Find where the given text appears and provide that cell's center as (x, y) coordinate. 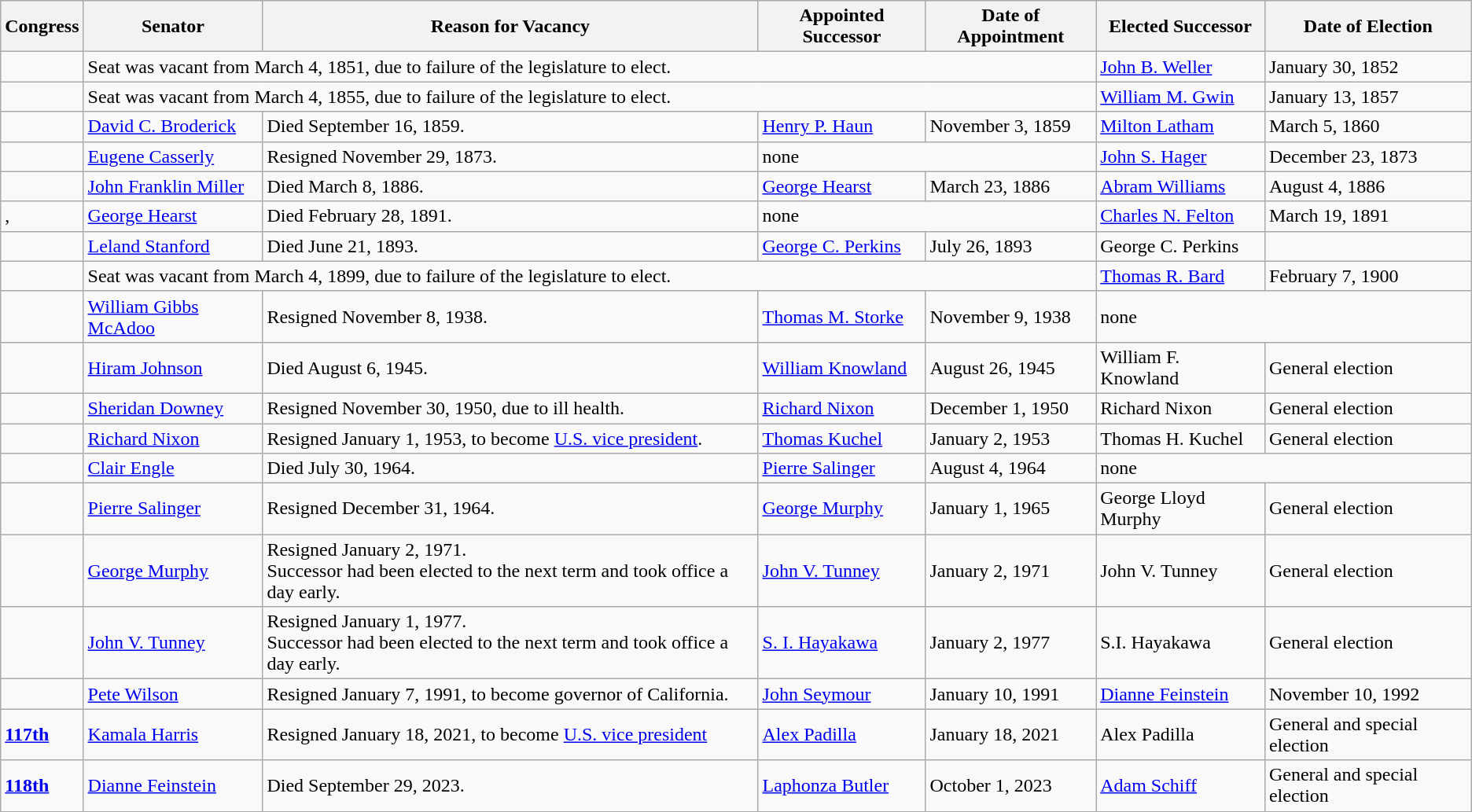
118th (42, 786)
Thomas Kuchel (841, 438)
Kamala Harris (173, 734)
Resigned November 8, 1938. (510, 316)
Leland Stanford (173, 246)
January 2, 1971 (1011, 571)
August 26, 1945 (1011, 368)
October 1, 2023 (1011, 786)
Abram Williams (1181, 186)
November 3, 1859 (1011, 127)
John Seymour (841, 694)
Date of Appointment (1011, 27)
William Gibbs McAdoo (173, 316)
Sheridan Downey (173, 408)
November 10, 1992 (1368, 694)
John Franklin Miller (173, 186)
March 23, 1886 (1011, 186)
David C. Broderick (173, 127)
Resigned November 29, 1873. (510, 156)
January 30, 1852 (1368, 67)
William Knowland (841, 368)
Thomas H. Kuchel (1181, 438)
John B. Weller (1181, 67)
Pete Wilson (173, 694)
December 23, 1873 (1368, 156)
Reason for Vacancy (510, 27)
Eugene Casserly (173, 156)
January 10, 1991 (1011, 694)
S. I. Hayakawa (841, 643)
, (42, 216)
January 13, 1857 (1368, 97)
Laphonza Butler (841, 786)
John S. Hager (1181, 156)
August 4, 1886 (1368, 186)
Henry P. Haun (841, 127)
Seat was vacant from March 4, 1855, due to failure of the legislature to elect. (590, 97)
January 2, 1977 (1011, 643)
Elected Successor (1181, 27)
William M. Gwin (1181, 97)
Milton Latham (1181, 127)
Died March 8, 1886. (510, 186)
Resigned November 30, 1950, due to ill health. (510, 408)
Died September 16, 1859. (510, 127)
Died February 28, 1891. (510, 216)
Died August 6, 1945. (510, 368)
Congress (42, 27)
George Lloyd Murphy (1181, 509)
Charles N. Felton (1181, 216)
Appointed Successor (841, 27)
February 7, 1900 (1368, 276)
Resigned January 1, 1977.Successor had been elected to the next term and took office a day early. (510, 643)
March 5, 1860 (1368, 127)
July 26, 1893 (1011, 246)
November 9, 1938 (1011, 316)
William F. Knowland (1181, 368)
Resigned January 7, 1991, to become governor of California. (510, 694)
December 1, 1950 (1011, 408)
Resigned January 18, 2021, to become U.S. vice president (510, 734)
Resigned December 31, 1964. (510, 509)
Resigned January 1, 1953, to become U.S. vice president. (510, 438)
Resigned January 2, 1971.Successor had been elected to the next term and took office a day early. (510, 571)
Clair Engle (173, 468)
Thomas R. Bard (1181, 276)
Died July 30, 1964. (510, 468)
January 2, 1953 (1011, 438)
Died June 21, 1893. (510, 246)
Seat was vacant from March 4, 1899, due to failure of the legislature to elect. (590, 276)
Hiram Johnson (173, 368)
S.I. Hayakawa (1181, 643)
Date of Election (1368, 27)
Seat was vacant from March 4, 1851, due to failure of the legislature to elect. (590, 67)
January 1, 1965 (1011, 509)
Died September 29, 2023. (510, 786)
Thomas M. Storke (841, 316)
March 19, 1891 (1368, 216)
August 4, 1964 (1011, 468)
Adam Schiff (1181, 786)
January 18, 2021 (1011, 734)
Senator (173, 27)
117th (42, 734)
